Return (X, Y) of the center of cell containing provided text 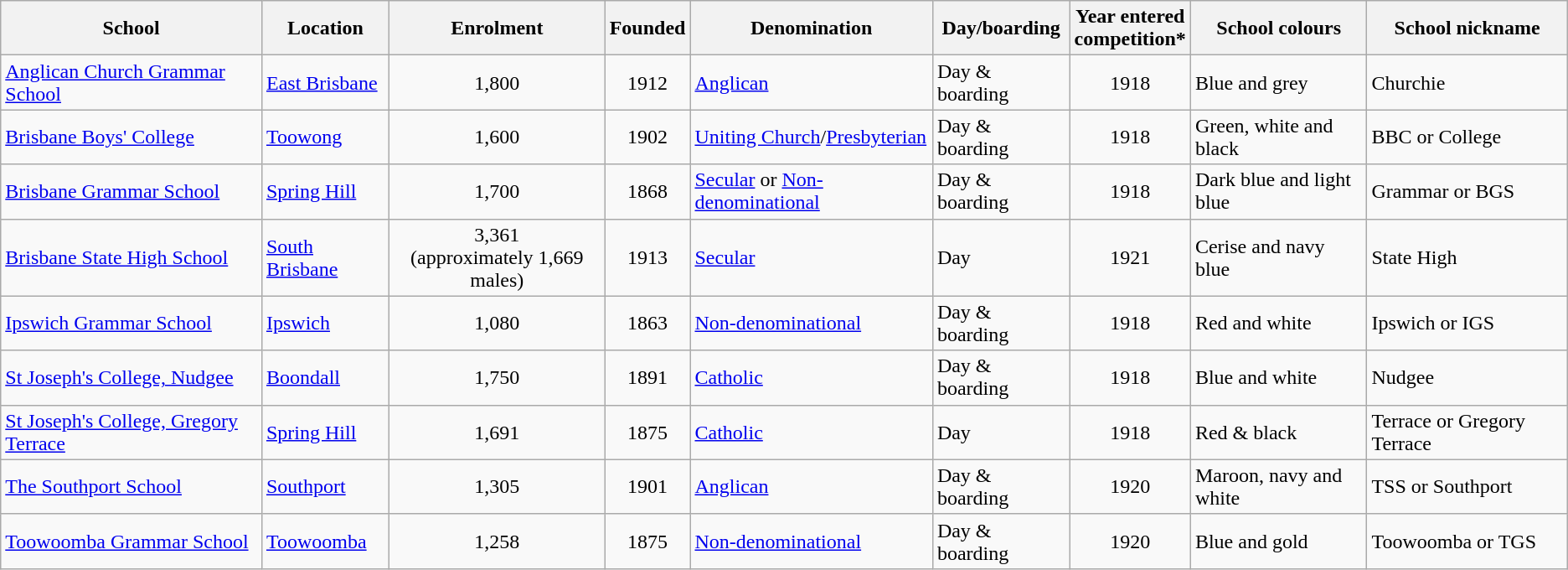
Toowoomba Grammar School (132, 541)
Nudgee (1467, 377)
Maroon, navy and white (1278, 486)
Cerise and navy blue (1278, 257)
1868 (647, 191)
Ipswich (325, 324)
1,080 (497, 324)
The Southport School (132, 486)
1,258 (497, 541)
Enrolment (497, 28)
School (132, 28)
Ipswich or IGS (1467, 324)
Red and white (1278, 324)
Boondall (325, 377)
Day/boarding (1001, 28)
1863 (647, 324)
1,305 (497, 486)
Denomination (811, 28)
1,600 (497, 137)
Year enteredcompetition* (1130, 28)
Churchie (1467, 82)
State High (1467, 257)
BBC or College (1467, 137)
School colours (1278, 28)
1,750 (497, 377)
TSS or Southport (1467, 486)
Toowoomba (325, 541)
St Joseph's College, Nudgee (132, 377)
Blue and gold (1278, 541)
Secular or Non-denominational (811, 191)
St Joseph's College, Gregory Terrace (132, 433)
East Brisbane (325, 82)
Toowoomba or TGS (1467, 541)
3,361(approximately 1,669 males) (497, 257)
1902 (647, 137)
1921 (1130, 257)
Brisbane Grammar School (132, 191)
Anglican Church Grammar School (132, 82)
Red & black (1278, 433)
1912 (647, 82)
1901 (647, 486)
South Brisbane (325, 257)
Grammar or BGS (1467, 191)
1,800 (497, 82)
Brisbane State High School (132, 257)
Blue and white (1278, 377)
Toowong (325, 137)
Green, white and black (1278, 137)
School nickname (1467, 28)
1913 (647, 257)
Ipswich Grammar School (132, 324)
1,700 (497, 191)
1891 (647, 377)
Location (325, 28)
Secular (811, 257)
1,691 (497, 433)
Brisbane Boys' College (132, 137)
Uniting Church/Presbyterian (811, 137)
Founded (647, 28)
Southport (325, 486)
Terrace or Gregory Terrace (1467, 433)
Blue and grey (1278, 82)
Dark blue and light blue (1278, 191)
